Provide the [X, Y] coordinate of the cell's center where the given text is located.  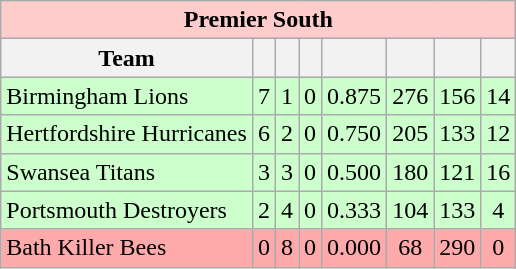
290 [458, 248]
12 [498, 134]
8 [286, 248]
Swansea Titans [127, 172]
121 [458, 172]
Bath Killer Bees [127, 248]
68 [410, 248]
14 [498, 96]
Team [127, 58]
Hertfordshire Hurricanes [127, 134]
1 [286, 96]
6 [264, 134]
276 [410, 96]
Premier South [258, 20]
0.750 [354, 134]
0.000 [354, 248]
Birmingham Lions [127, 96]
156 [458, 96]
180 [410, 172]
104 [410, 210]
16 [498, 172]
205 [410, 134]
7 [264, 96]
0.500 [354, 172]
0.875 [354, 96]
Portsmouth Destroyers [127, 210]
0.333 [354, 210]
